Find where the given text appears and provide that cell's center as (x, y) coordinate. 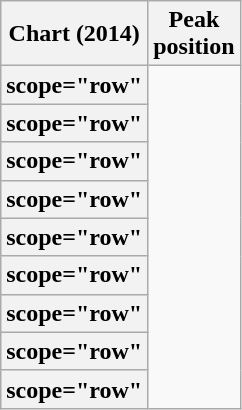
Chart (2014) (74, 34)
Peakposition (194, 34)
